Identify which cell holds the provided text, then report its [x, y] central coordinate. 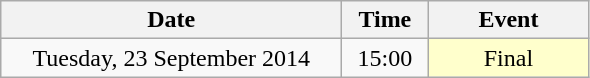
Final [508, 58]
Time [385, 20]
Date [172, 20]
Tuesday, 23 September 2014 [172, 58]
Event [508, 20]
15:00 [385, 58]
